Output the (x, y) coordinate of the center of the cell containing the given text.  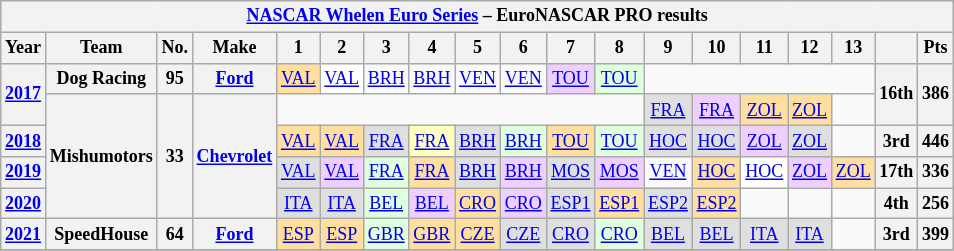
256 (936, 204)
446 (936, 140)
No. (174, 48)
Pts (936, 48)
NASCAR Whelen Euro Series – EuroNASCAR PRO results (478, 16)
Team (101, 48)
386 (936, 94)
11 (764, 48)
2018 (24, 140)
4th (896, 204)
Year (24, 48)
Make (234, 48)
SpeedHouse (101, 234)
10 (716, 48)
Mishumotors (101, 156)
3 (386, 48)
2 (342, 48)
95 (174, 78)
399 (936, 234)
2020 (24, 204)
7 (570, 48)
Dog Racing (101, 78)
12 (810, 48)
13 (853, 48)
Chevrolet (234, 156)
17th (896, 172)
2021 (24, 234)
6 (523, 48)
1 (298, 48)
2017 (24, 94)
2019 (24, 172)
336 (936, 172)
5 (478, 48)
9 (668, 48)
8 (620, 48)
33 (174, 156)
4 (432, 48)
64 (174, 234)
16th (896, 94)
